Extract the [x, y] coordinate from the center of the cell holding the provided text.  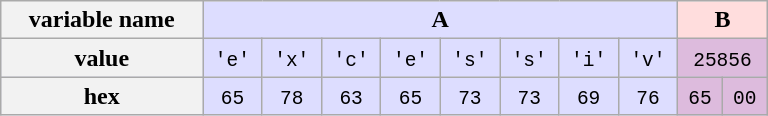
B [723, 20]
76 [648, 96]
00 [744, 96]
'v' [648, 58]
25856 [723, 58]
hex [102, 96]
variable name [102, 20]
78 [292, 96]
'c' [350, 58]
'x' [292, 58]
69 [588, 96]
63 [350, 96]
A [440, 20]
value [102, 58]
'i' [588, 58]
